Locate the cell with the specified text and output its [x, y] center coordinate. 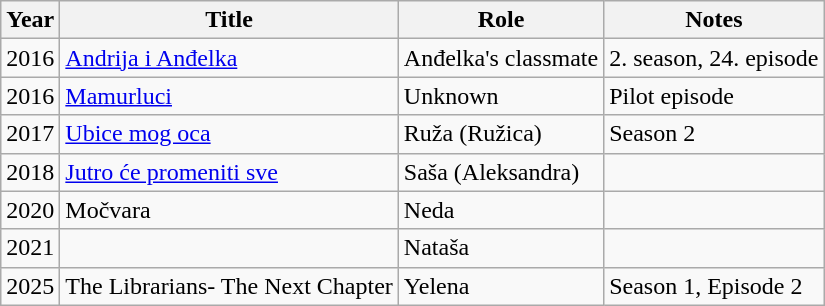
The Librarians- The Next Chapter [230, 286]
Jutro će promeniti sve [230, 172]
2017 [30, 134]
Notes [714, 20]
Ruža (Ružica) [500, 134]
Role [500, 20]
Neda [500, 210]
Pilot episode [714, 96]
Mamurluci [230, 96]
Yelena [500, 286]
Season 2 [714, 134]
Season 1, Episode 2 [714, 286]
Year [30, 20]
Saša (Aleksandra) [500, 172]
Ubice mog oca [230, 134]
2018 [30, 172]
2025 [30, 286]
Title [230, 20]
Močvara [230, 210]
Andrija i Anđelka [230, 58]
Nataša [500, 248]
2021 [30, 248]
Anđelka's classmate [500, 58]
Unknown [500, 96]
2020 [30, 210]
2. season, 24. episode [714, 58]
